Extract the (x, y) coordinate from the center of the cell holding the provided text.  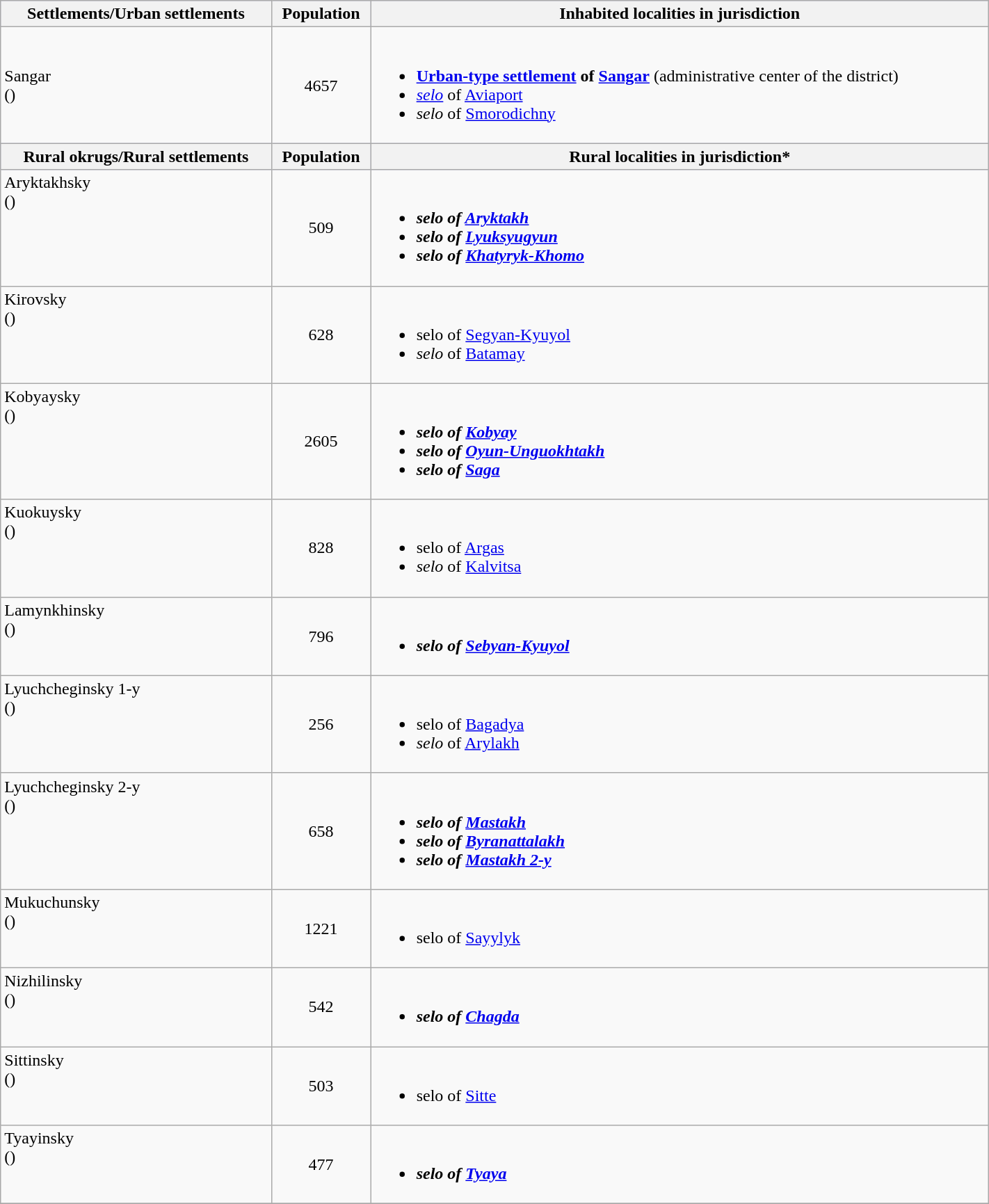
selo of Sayylyk (680, 928)
542 (321, 1007)
4657 (321, 85)
256 (321, 724)
477 (321, 1164)
Urban-type settlement of Sangar (administrative center of the district)selo of Aviaportselo of Smorodichny (680, 85)
503 (321, 1085)
2605 (321, 441)
Mukuchunsky() (136, 928)
1221 (321, 928)
selo of Chagda (680, 1007)
selo of Kobyayselo of Oyun-Unguokhtakhselo of Saga (680, 441)
Lyuchcheginsky 2-y() (136, 830)
Kobyaysky() (136, 441)
Rural okrugs/Rural settlements (136, 156)
selo of Argasselo of Kalvitsa (680, 548)
Kuokuysky() (136, 548)
Lyuchcheginsky 1-y() (136, 724)
Inhabited localities in jurisdiction (680, 14)
selo of Segyan-Kyuyolselo of Batamay (680, 335)
selo of Mastakhselo of Byranattalakhselo of Mastakh 2-y (680, 830)
Aryktakhsky() (136, 228)
Lamynkhinsky() (136, 636)
828 (321, 548)
658 (321, 830)
selo of Aryktakhselo of Lyuksyugyunselo of Khatyryk-Khomo (680, 228)
Kirovsky() (136, 335)
509 (321, 228)
796 (321, 636)
Nizhilinsky() (136, 1007)
Sangar() (136, 85)
628 (321, 335)
selo of Sitte (680, 1085)
Tyayinsky() (136, 1164)
Rural localities in jurisdiction* (680, 156)
selo of Tyaya (680, 1164)
Settlements/Urban settlements (136, 14)
selo of Sebyan-Kyuyol (680, 636)
Sittinsky() (136, 1085)
selo of Bagadyaselo of Arylakh (680, 724)
